Capture the cell that displays the provided text and extract its [x, y] central coordinate. 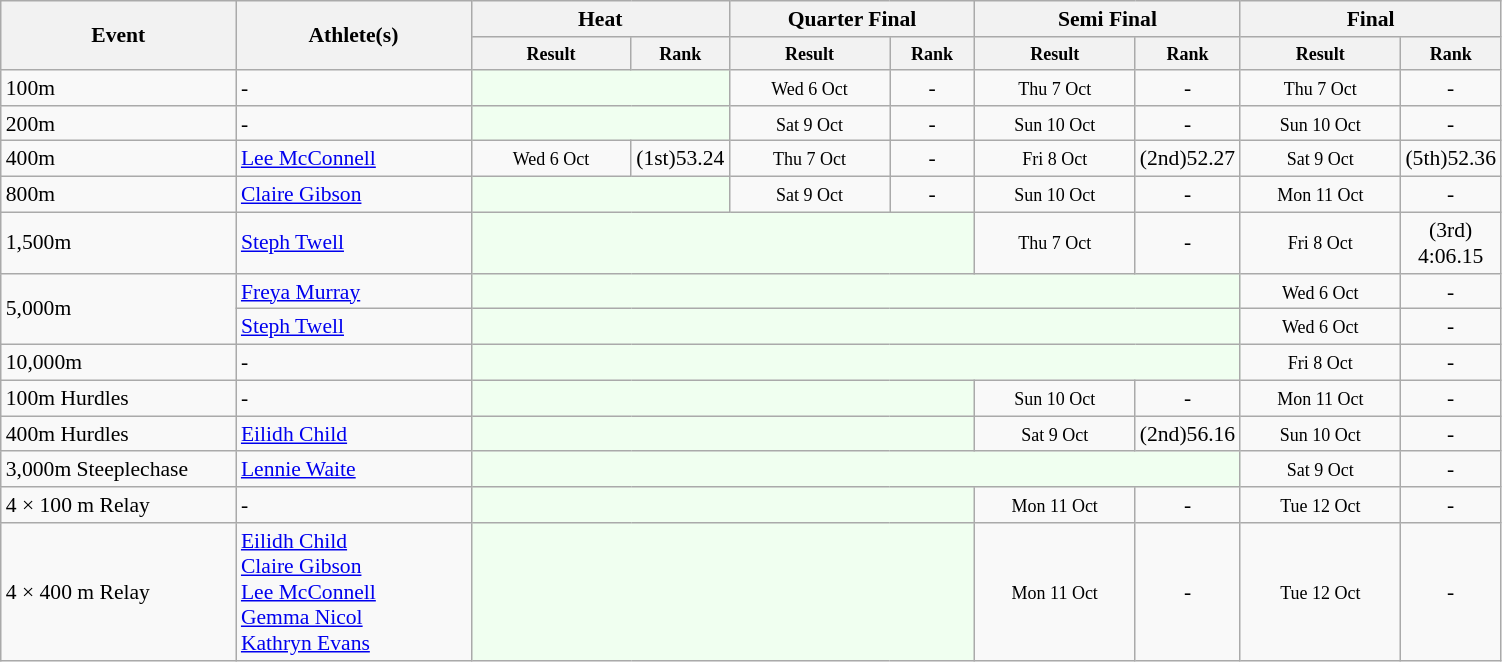
(2nd)56.16 [1188, 434]
400m [118, 159]
(2nd)52.27 [1188, 159]
4 × 400 m Relay [118, 592]
10,000m [118, 363]
1,500m [118, 242]
Quarter Final [852, 19]
100m [118, 88]
Lennie Waite [354, 470]
Lee McConnell [354, 159]
Athlete(s) [354, 36]
(1st)53.24 [680, 159]
3,000m Steeplechase [118, 470]
4 × 100 m Relay [118, 505]
5,000m [118, 310]
400m Hurdles [118, 434]
Heat [600, 19]
Freya Murray [354, 292]
Semi Final [1108, 19]
100m Hurdles [118, 398]
Final [1370, 19]
Event [118, 36]
Eilidh ChildClaire GibsonLee McConnellGemma NicolKathryn Evans [354, 592]
800m [118, 195]
(3rd) 4:06.15 [1450, 242]
Eilidh Child [354, 434]
Claire Gibson [354, 195]
(5th)52.36 [1450, 159]
200m [118, 124]
